Detect which cell encompasses the target text, then output its (X, Y) center coordinate. 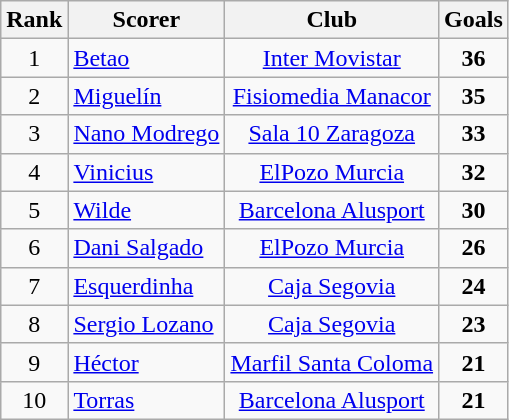
Betao (146, 58)
7 (34, 286)
Rank (34, 20)
23 (474, 324)
9 (34, 362)
Scorer (146, 20)
Fisiomedia Manacor (332, 96)
Goals (474, 20)
2 (34, 96)
Esquerdinha (146, 286)
35 (474, 96)
24 (474, 286)
5 (34, 210)
Sala 10 Zaragoza (332, 134)
32 (474, 172)
10 (34, 400)
Wilde (146, 210)
30 (474, 210)
33 (474, 134)
8 (34, 324)
Héctor (146, 362)
Club (332, 20)
Marfil Santa Coloma (332, 362)
Miguelín (146, 96)
3 (34, 134)
36 (474, 58)
Nano Modrego (146, 134)
26 (474, 248)
6 (34, 248)
Vinicius (146, 172)
4 (34, 172)
Sergio Lozano (146, 324)
Dani Salgado (146, 248)
1 (34, 58)
Inter Movistar (332, 58)
Torras (146, 400)
